Search for the cell housing the specified text and yield its (x, y) center coordinate. 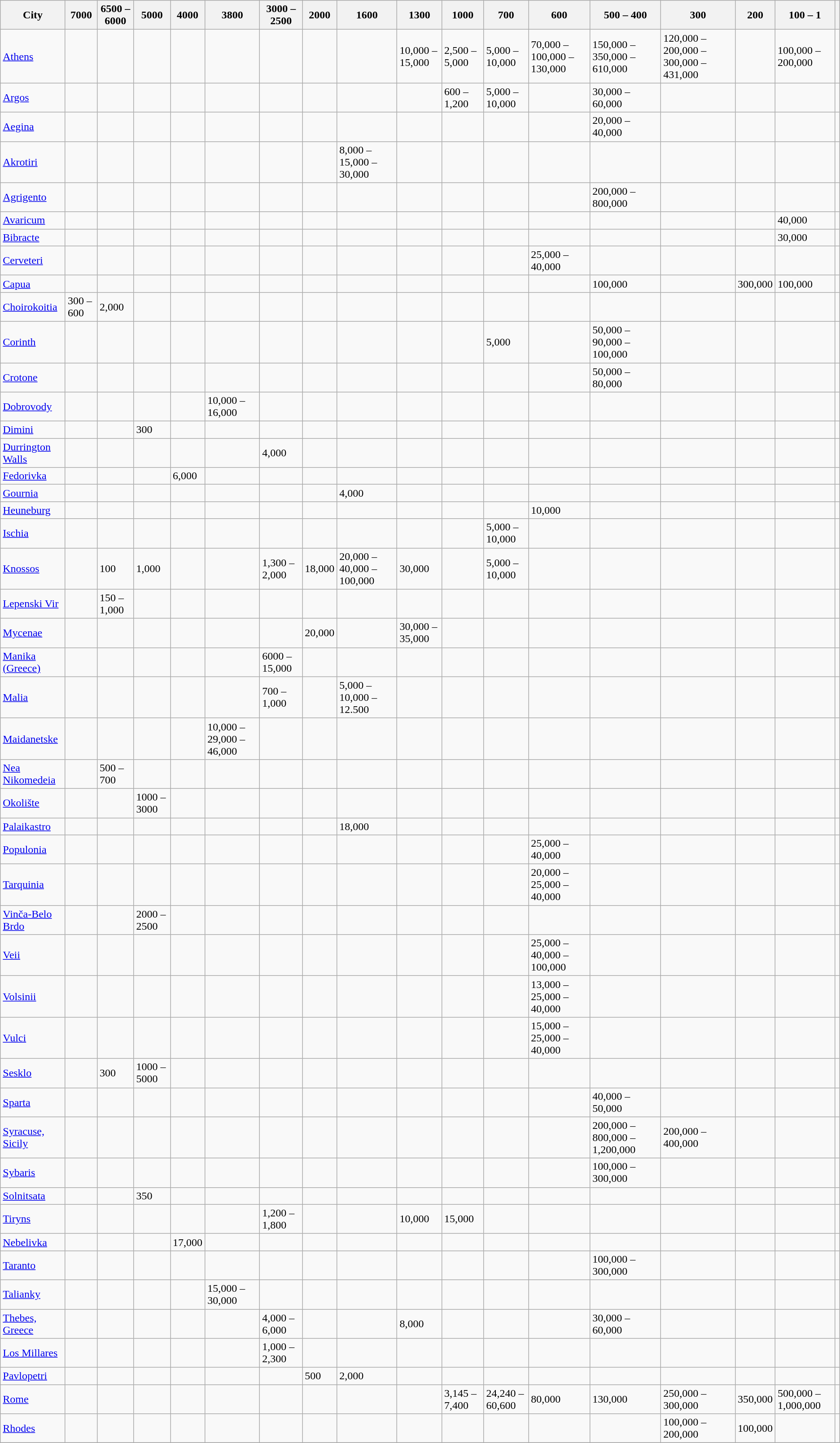
6500 – 6000 (115, 15)
Sparta (33, 1102)
120,000 – 200,000 – 300,000 – 431,000 (698, 57)
1300 (420, 15)
5,000 – 10,000 – 12.500 (367, 697)
300,000 (755, 284)
Vinča-Belo Brdo (33, 920)
Volsinii (33, 997)
2000 (319, 15)
Sesklo (33, 1073)
13,000 – 25,000 – 40,000 (559, 997)
500 (319, 1376)
Crotone (33, 377)
Rome (33, 1399)
4000 (188, 15)
Nebelivka (33, 1242)
Okolište (33, 803)
20,000 (319, 633)
600 – 1,200 (463, 98)
200 (755, 15)
3800 (232, 15)
Los Millares (33, 1353)
20,000 – 40,000 – 100,000 (367, 568)
6000 – 15,000 (281, 662)
Sybaris (33, 1173)
300 – 600 (81, 307)
Talianky (33, 1294)
200,000 – 800,000 – 1,200,000 (626, 1137)
Ischia (33, 533)
Dimini (33, 430)
Durrington Walls (33, 453)
Gournia (33, 493)
1000 – 5000 (152, 1073)
1000 – 3000 (152, 803)
Populonia (33, 850)
17,000 (188, 1242)
80,000 (559, 1399)
150 – 1,000 (115, 604)
20,000 – 40,000 (626, 127)
Cerveteri (33, 260)
City (33, 15)
130,000 (626, 1399)
1000 (463, 15)
Palaikastro (33, 826)
Avaricum (33, 220)
2,500 – 5,000 (463, 57)
20,000 – 25,000 – 40,000 (559, 885)
Veii (33, 955)
10,000 – 29,000 – 46,000 (232, 739)
350 (152, 1196)
25,000 – 40,000 – 100,000 (559, 955)
Athens (33, 57)
1,000 – 2,300 (281, 1353)
150,000 – 350,000 – 610,000 (626, 57)
15,000 – 25,000 – 40,000 (559, 1038)
8,000 (420, 1324)
5,000 (506, 342)
Malia (33, 697)
1600 (367, 15)
10,000 – 16,000 (232, 407)
Choirokoitia (33, 307)
40,000 – 50,000 (626, 1102)
Syracuse, Sicily (33, 1137)
6,000 (188, 476)
Argos (33, 98)
Lepenski Vir (33, 604)
500 – 700 (115, 774)
15,000 (463, 1219)
1,000 (152, 568)
Tarquinia (33, 885)
Taranto (33, 1265)
700 (506, 15)
Manika (Greece) (33, 662)
500,000 – 1,000,000 (805, 1399)
Heuneburg (33, 510)
24,240 – 60,600 (506, 1399)
600 (559, 15)
Rhodes (33, 1429)
Akrotiri (33, 162)
Maidanetske (33, 739)
7000 (81, 15)
4,000 – 6,000 (281, 1324)
Pavlopetri (33, 1376)
Knossos (33, 568)
50,000 – 80,000 (626, 377)
Dobrovody (33, 407)
50,000 – 90,000 – 100,000 (626, 342)
3000 – 2500 (281, 15)
700 – 1,000 (281, 697)
2000 – 2500 (152, 920)
Capua (33, 284)
250,000 – 300,000 (698, 1399)
30,000 – 35,000 (420, 633)
200,000 – 800,000 (626, 197)
3,145 – 7,400 (463, 1399)
Thebes, Greece (33, 1324)
1,300 – 2,000 (281, 568)
70,000 – 100,000 – 130,000 (559, 57)
8,000 – 15,000 – 30,000 (367, 162)
Aegina (33, 127)
10,000 – 15,000 (420, 57)
Bibracte (33, 237)
500 – 400 (626, 15)
Solnitsata (33, 1196)
Tiryns (33, 1219)
350,000 (755, 1399)
Fedorivka (33, 476)
1,200 – 1,800 (281, 1219)
100 (115, 568)
Corinth (33, 342)
5000 (152, 15)
15,000 – 30,000 (232, 1294)
Agrigento (33, 197)
Nea Nikomedeia (33, 774)
Vulci (33, 1038)
Mycenae (33, 633)
40,000 (805, 220)
100 – 1 (805, 15)
200,000 – 400,000 (698, 1137)
